Find where the given text appears and provide that cell's center as [X, Y] coordinate. 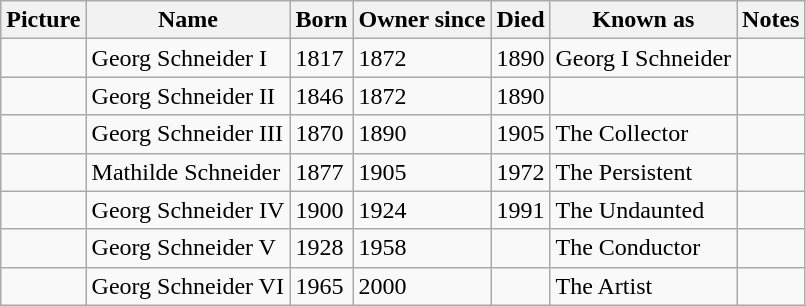
Georg Schneider V [188, 248]
Georg Schneider VI [188, 286]
1958 [422, 248]
Name [188, 20]
1846 [322, 96]
2000 [422, 286]
Mathilde Schneider [188, 172]
Died [520, 20]
1965 [322, 286]
1928 [322, 248]
1817 [322, 58]
Georg Schneider III [188, 134]
1900 [322, 210]
1877 [322, 172]
1924 [422, 210]
Picture [44, 20]
Born [322, 20]
1870 [322, 134]
The Collector [644, 134]
Notes [771, 20]
Georg Schneider IV [188, 210]
Known as [644, 20]
Owner since [422, 20]
1972 [520, 172]
The Artist [644, 286]
Georg Schneider II [188, 96]
Georg I Schneider [644, 58]
The Undaunted [644, 210]
1991 [520, 210]
The Persistent [644, 172]
The Conductor [644, 248]
Georg Schneider I [188, 58]
